Find where the given text appears and provide that cell's center as [X, Y] coordinate. 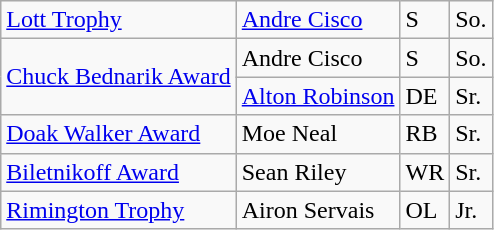
WR [425, 172]
Chuck Bednarik Award [118, 77]
Moe Neal [318, 134]
Jr. [471, 210]
Airon Servais [318, 210]
Biletnikoff Award [118, 172]
DE [425, 96]
RB [425, 134]
Doak Walker Award [118, 134]
Alton Robinson [318, 96]
Sean Riley [318, 172]
Rimington Trophy [118, 210]
Lott Trophy [118, 20]
OL [425, 210]
